Find where the given text appears and provide that cell's center as (X, Y) coordinate. 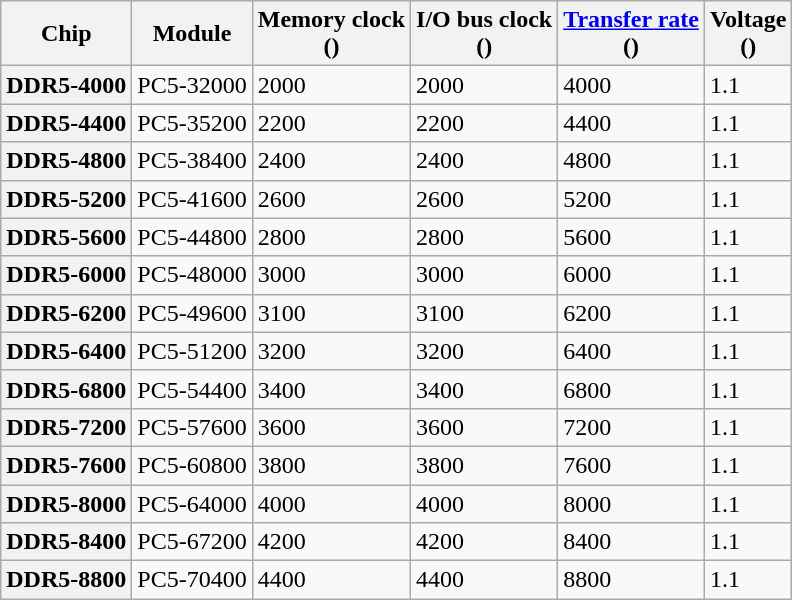
4800 (632, 161)
DDR5-8400 (66, 542)
PC5-54400 (192, 389)
DDR5-5600 (66, 237)
8000 (632, 503)
Chip (66, 34)
5600 (632, 237)
PC5-67200 (192, 542)
I/O bus clock() (484, 34)
8800 (632, 580)
8400 (632, 542)
PC5-70400 (192, 580)
DDR5-7600 (66, 465)
6800 (632, 389)
PC5-51200 (192, 351)
7600 (632, 465)
DDR5-6800 (66, 389)
DDR5-5200 (66, 199)
Memory clock() (331, 34)
PC5-32000 (192, 85)
PC5-38400 (192, 161)
DDR5-7200 (66, 427)
PC5-60800 (192, 465)
PC5-57600 (192, 427)
DDR5-4400 (66, 123)
6000 (632, 275)
DDR5-6000 (66, 275)
DDR5-6400 (66, 351)
DDR5-8000 (66, 503)
PC5-41600 (192, 199)
5200 (632, 199)
Voltage() (748, 34)
DDR5-6200 (66, 313)
PC5-35200 (192, 123)
7200 (632, 427)
PC5-44800 (192, 237)
6200 (632, 313)
Module (192, 34)
PC5-48000 (192, 275)
PC5-49600 (192, 313)
DDR5-4800 (66, 161)
PC5-64000 (192, 503)
Transfer rate() (632, 34)
DDR5-8800 (66, 580)
DDR5-4000 (66, 85)
6400 (632, 351)
